Identify which cell holds the provided text, then report its (X, Y) central coordinate. 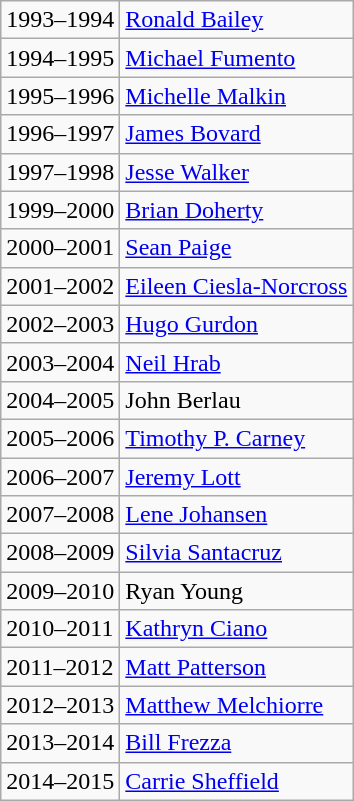
2008–2009 (60, 553)
2007–2008 (60, 515)
2009–2010 (60, 591)
Sean Paige (236, 248)
Silvia Santacruz (236, 553)
1999–2000 (60, 210)
2010–2011 (60, 629)
Kathryn Ciano (236, 629)
1997–1998 (60, 172)
Jesse Walker (236, 172)
1996–1997 (60, 134)
2011–2012 (60, 667)
2014–2015 (60, 781)
Bill Frezza (236, 743)
Lene Johansen (236, 515)
James Bovard (236, 134)
Eileen Ciesla-Norcross (236, 286)
Matthew Melchiorre (236, 705)
2003–2004 (60, 362)
2000–2001 (60, 248)
1994–1995 (60, 58)
2006–2007 (60, 477)
Jeremy Lott (236, 477)
Ryan Young (236, 591)
Neil Hrab (236, 362)
Brian Doherty (236, 210)
2013–2014 (60, 743)
2004–2005 (60, 400)
John Berlau (236, 400)
Hugo Gurdon (236, 324)
2012–2013 (60, 705)
Matt Patterson (236, 667)
1995–1996 (60, 96)
Michelle Malkin (236, 96)
Ronald Bailey (236, 20)
2002–2003 (60, 324)
Michael Fumento (236, 58)
2001–2002 (60, 286)
1993–1994 (60, 20)
Timothy P. Carney (236, 438)
2005–2006 (60, 438)
Carrie Sheffield (236, 781)
